Return [x, y] of the center of cell containing provided text 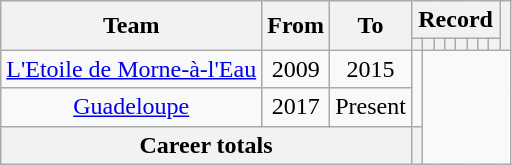
2015 [371, 69]
Team [132, 26]
Present [371, 107]
Career totals [206, 145]
Guadeloupe [132, 107]
From [296, 26]
To [371, 26]
2009 [296, 69]
2017 [296, 107]
L'Etoile de Morne-à-l'Eau [132, 69]
Record [455, 20]
